From the cell containing the given text, extract its center point as (x, y) coordinate. 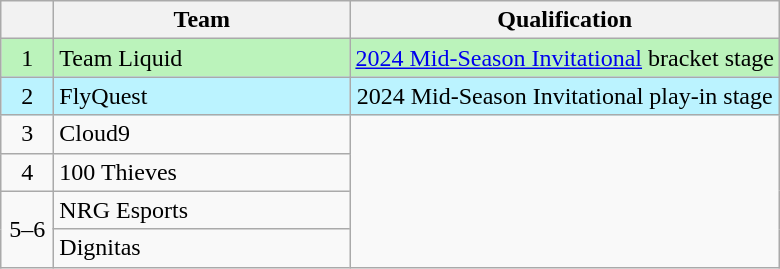
4 (28, 172)
Dignitas (202, 248)
1 (28, 58)
Qualification (565, 20)
Cloud9 (202, 134)
2 (28, 96)
5–6 (28, 229)
FlyQuest (202, 96)
2024 Mid-Season Invitational bracket stage (565, 58)
NRG Esports (202, 210)
Team (202, 20)
100 Thieves (202, 172)
3 (28, 134)
2024 Mid-Season Invitational play-in stage (565, 96)
Team Liquid (202, 58)
